For the text-containing cell, return its midpoint in [X, Y] coordinate format. 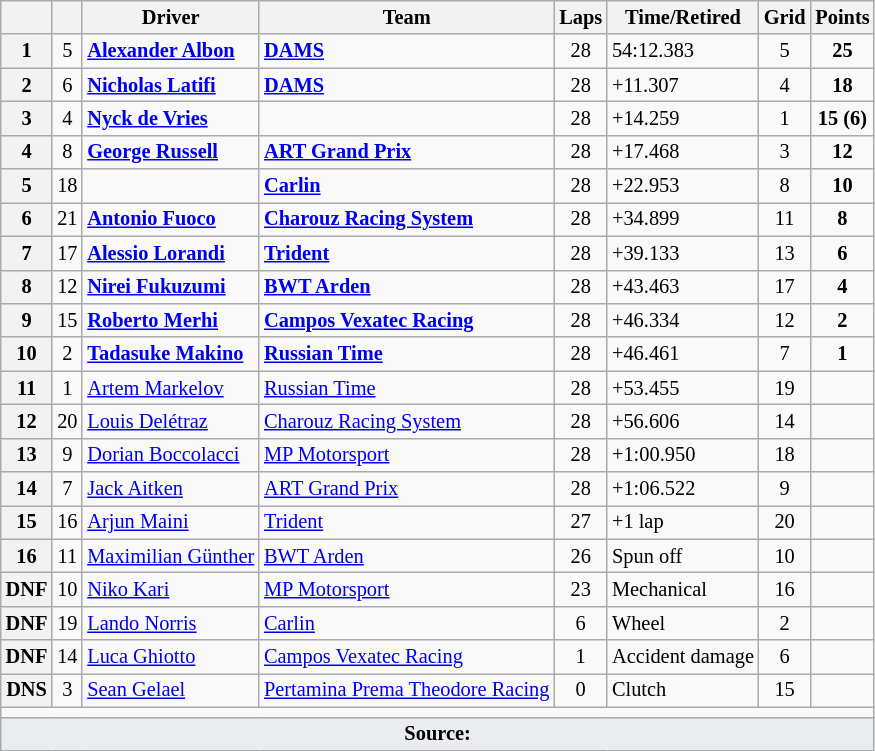
Alexander Albon [170, 51]
+1:00.950 [683, 455]
+11.307 [683, 85]
Grid [785, 17]
+46.461 [683, 354]
Wheel [683, 623]
George Russell [170, 152]
Alessio Lorandi [170, 253]
Louis Delétraz [170, 421]
+56.606 [683, 421]
27 [580, 522]
Antonio Fuoco [170, 219]
+14.259 [683, 118]
Dorian Boccolacci [170, 455]
Artem Markelov [170, 388]
+1 lap [683, 522]
Team [406, 17]
Luca Ghiotto [170, 657]
Jack Aitken [170, 489]
Roberto Merhi [170, 320]
Tadasuke Makino [170, 354]
Source: [438, 734]
+43.463 [683, 287]
Accident damage [683, 657]
Pertamina Prema Theodore Racing [406, 690]
Spun off [683, 556]
Lando Norris [170, 623]
Mechanical [683, 589]
+39.133 [683, 253]
26 [580, 556]
+53.455 [683, 388]
Nicholas Latifi [170, 85]
Driver [170, 17]
Sean Gelael [170, 690]
15 (6) [842, 118]
Nirei Fukuzumi [170, 287]
Maximilian Günther [170, 556]
Time/Retired [683, 17]
+46.334 [683, 320]
+17.468 [683, 152]
0 [580, 690]
Points [842, 17]
+22.953 [683, 186]
Niko Kari [170, 589]
+34.899 [683, 219]
Clutch [683, 690]
54:12.383 [683, 51]
Nyck de Vries [170, 118]
DNS [27, 690]
25 [842, 51]
21 [67, 219]
Arjun Maini [170, 522]
23 [580, 589]
Laps [580, 17]
+1:06.522 [683, 489]
